Determine the [X, Y] coordinate at the center of the cell enclosing the given text.  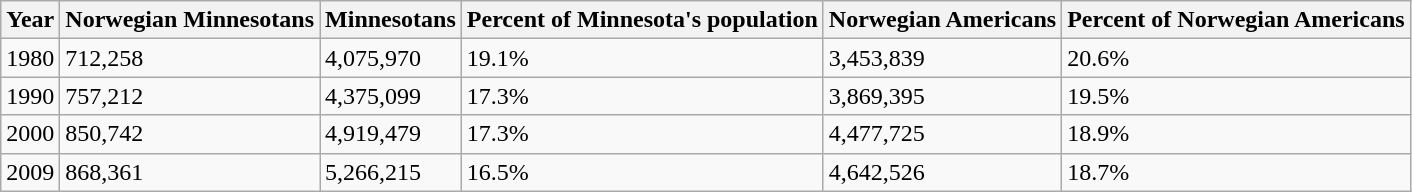
850,742 [190, 134]
20.6% [1236, 58]
4,919,479 [391, 134]
712,258 [190, 58]
3,869,395 [942, 96]
4,075,970 [391, 58]
4,375,099 [391, 96]
2009 [30, 172]
Percent of Minnesota's population [642, 20]
18.9% [1236, 134]
19.5% [1236, 96]
Percent of Norwegian Americans [1236, 20]
1990 [30, 96]
3,453,839 [942, 58]
Norwegian Minnesotans [190, 20]
Year [30, 20]
16.5% [642, 172]
757,212 [190, 96]
2000 [30, 134]
4,642,526 [942, 172]
18.7% [1236, 172]
Minnesotans [391, 20]
Norwegian Americans [942, 20]
868,361 [190, 172]
4,477,725 [942, 134]
1980 [30, 58]
19.1% [642, 58]
5,266,215 [391, 172]
